Locate the cell with the specified text and output its [x, y] center coordinate. 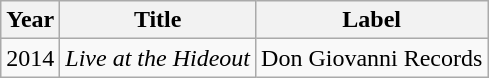
Year [30, 20]
Title [158, 20]
2014 [30, 58]
Live at the Hideout [158, 58]
Label [372, 20]
Don Giovanni Records [372, 58]
